Search for the cell housing the specified text and yield its (X, Y) center coordinate. 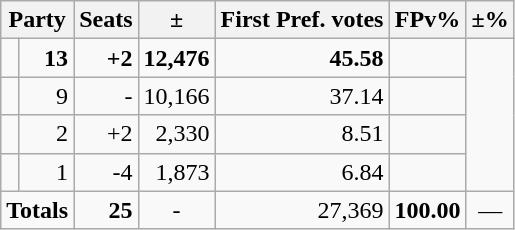
100.00 (428, 210)
8.51 (302, 134)
Party (38, 20)
— (490, 210)
45.58 (302, 58)
25 (106, 210)
-4 (106, 172)
27,369 (302, 210)
± (176, 20)
First Pref. votes (302, 20)
37.14 (302, 96)
10,166 (176, 96)
Seats (106, 20)
±% (490, 20)
FPv% (428, 20)
Totals (38, 210)
9 (46, 96)
1,873 (176, 172)
13 (46, 58)
2 (46, 134)
12,476 (176, 58)
2,330 (176, 134)
1 (46, 172)
6.84 (302, 172)
